Detect which cell encompasses the target text, then output its [x, y] center coordinate. 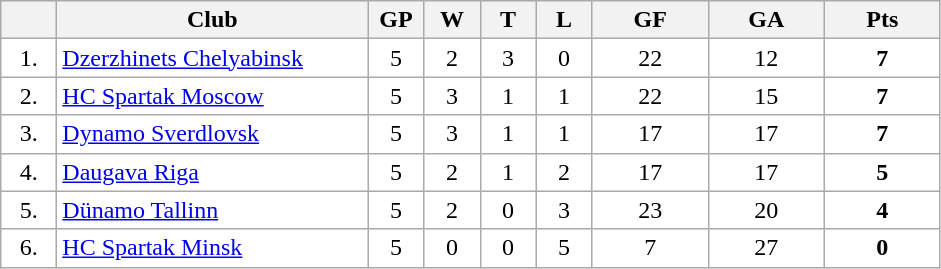
27 [766, 248]
1. [29, 58]
GP [396, 20]
T [508, 20]
Dzerzhinets Chelyabinsk [212, 58]
Dünamo Tallinn [212, 210]
2. [29, 96]
GF [650, 20]
12 [766, 58]
3. [29, 134]
GA [766, 20]
23 [650, 210]
Club [212, 20]
5. [29, 210]
20 [766, 210]
15 [766, 96]
4. [29, 172]
L [564, 20]
Daugava Riga [212, 172]
HC Spartak Moscow [212, 96]
W [452, 20]
Pts [882, 20]
6. [29, 248]
Dynamo Sverdlovsk [212, 134]
4 [882, 210]
HC Spartak Minsk [212, 248]
